Output the (x, y) coordinate of the center of the cell containing the given text.  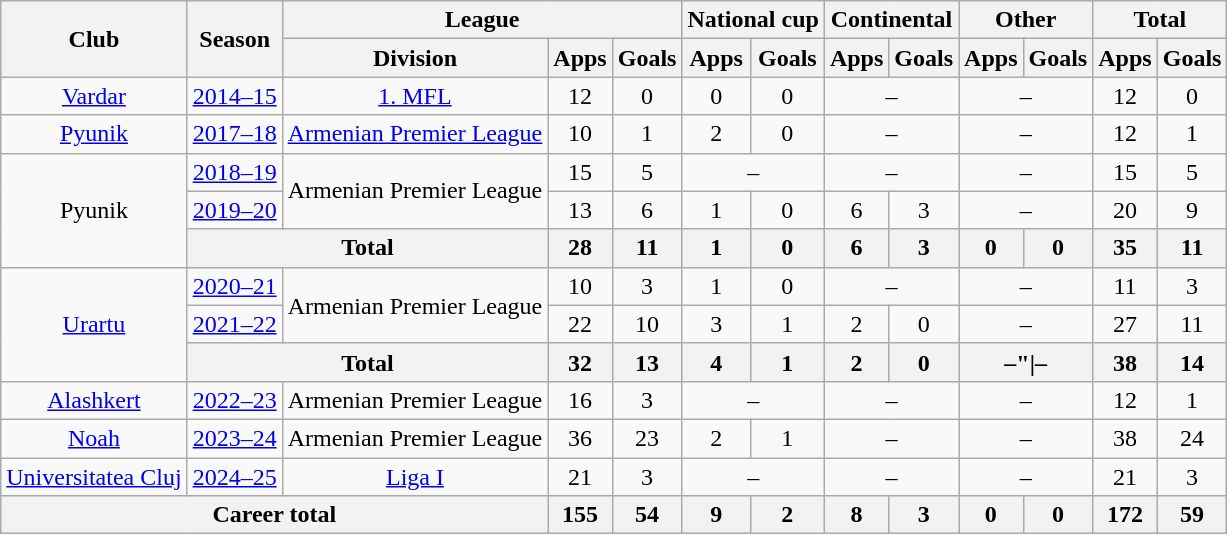
Career total (274, 515)
36 (580, 438)
Noah (94, 438)
Other (1026, 20)
National cup (753, 20)
Continental (891, 20)
14 (1192, 362)
24 (1192, 438)
4 (716, 362)
2020–21 (234, 286)
59 (1192, 515)
2024–25 (234, 477)
32 (580, 362)
–"|– (1026, 362)
2021–22 (234, 324)
27 (1125, 324)
Liga I (415, 477)
22 (580, 324)
Alashkert (94, 400)
2019–20 (234, 210)
2022–23 (234, 400)
2023–24 (234, 438)
Vardar (94, 96)
23 (647, 438)
Division (415, 58)
Season (234, 39)
28 (580, 248)
172 (1125, 515)
2014–15 (234, 96)
1. MFL (415, 96)
2018–19 (234, 172)
54 (647, 515)
Universitatea Cluj (94, 477)
League (482, 20)
35 (1125, 248)
Club (94, 39)
8 (856, 515)
20 (1125, 210)
155 (580, 515)
16 (580, 400)
2017–18 (234, 134)
Urartu (94, 324)
